Search for the cell housing the specified text and yield its (x, y) center coordinate. 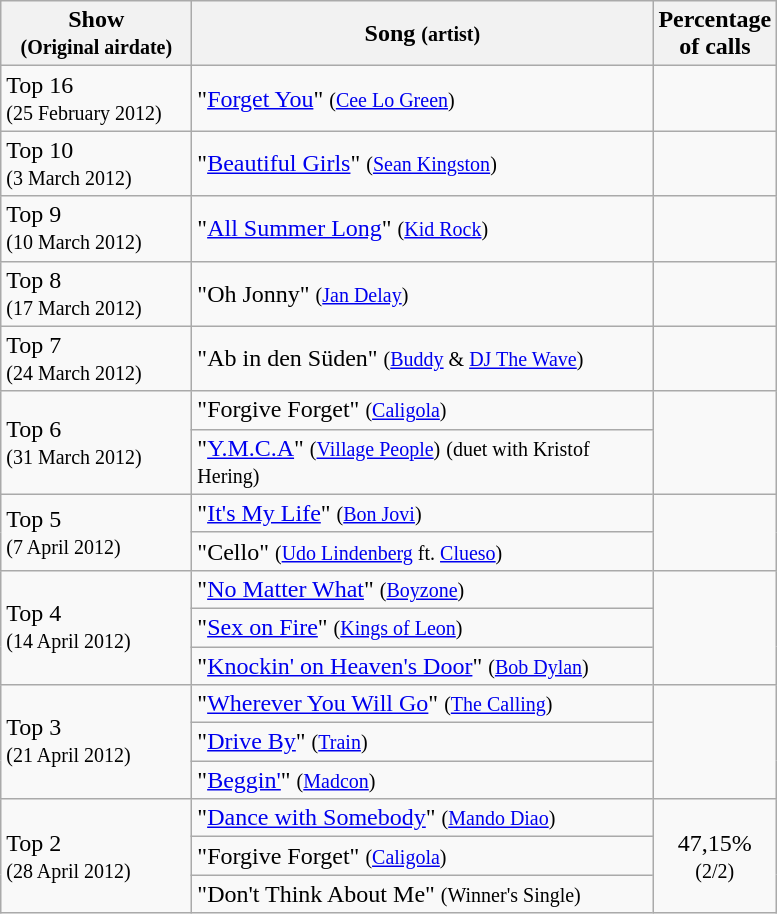
"No Matter What" (Boyzone) (422, 589)
Show(Original airdate) (96, 34)
Song (artist) (422, 34)
Top 10(3 March 2012) (96, 164)
Top 8(17 March 2012) (96, 294)
"All Summer Long" (Kid Rock) (422, 228)
"Sex on Fire" (Kings of Leon) (422, 627)
47,15% (2/2) (715, 856)
"Drive By" (Train) (422, 742)
Top 2(28 April 2012) (96, 856)
Top 16(25 February 2012) (96, 98)
Percentage of calls (715, 34)
Top 4(14 April 2012) (96, 627)
"Cello" (Udo Lindenberg ft. Clueso) (422, 551)
"It's My Life" (Bon Jovi) (422, 513)
"Ab in den Süden" (Buddy & DJ The Wave) (422, 358)
"Forget You" (Cee Lo Green) (422, 98)
Top 6(31 March 2012) (96, 442)
"Wherever You Will Go" (The Calling) (422, 704)
"Beggin'" (Madcon) (422, 780)
"Y.M.C.A" (Village People) (duet with Kristof Hering) (422, 462)
Top 5(7 April 2012) (96, 532)
Top 7(24 March 2012) (96, 358)
"Oh Jonny" (Jan Delay) (422, 294)
Top 3(21 April 2012) (96, 742)
"Don't Think About Me" (Winner's Single) (422, 894)
"Knockin' on Heaven's Door" (Bob Dylan) (422, 665)
"Beautiful Girls" (Sean Kingston) (422, 164)
"Dance with Somebody" (Mando Diao) (422, 818)
Top 9(10 March 2012) (96, 228)
